Extract the (X, Y) coordinate from the center of the cell holding the provided text.  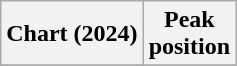
Peakposition (189, 34)
Chart (2024) (72, 34)
